Return (X, Y) of the center of cell containing provided text 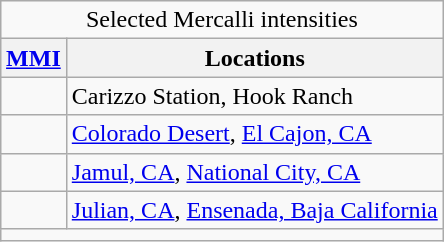
Carizzo Station, Hook Ranch (254, 96)
Locations (254, 58)
Jamul, CA, National City, CA (254, 172)
MMI (34, 58)
Colorado Desert, El Cajon, CA (254, 134)
Julian, CA, Ensenada, Baja California (254, 210)
Selected Mercalli intensities (222, 20)
